Extract the [X, Y] coordinate from the center of the cell holding the provided text.  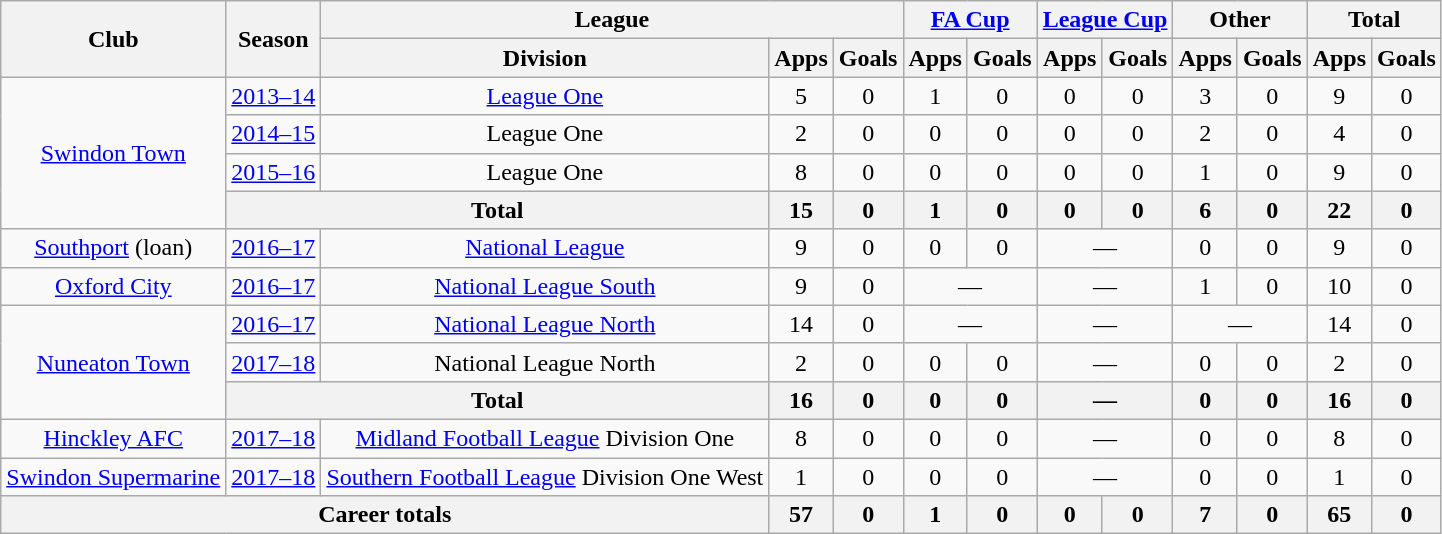
4 [1339, 134]
2015–16 [274, 172]
2013–14 [274, 96]
65 [1339, 515]
15 [801, 210]
League Cup [1105, 20]
Southern Football League Division One West [545, 477]
5 [801, 96]
2014–15 [274, 134]
10 [1339, 286]
National League South [545, 286]
Division [545, 58]
57 [801, 515]
FA Cup [970, 20]
Season [274, 39]
3 [1205, 96]
22 [1339, 210]
Club [114, 39]
Swindon Town [114, 153]
Southport (loan) [114, 248]
League [612, 20]
6 [1205, 210]
Other [1240, 20]
7 [1205, 515]
Hinckley AFC [114, 438]
National League [545, 248]
Career totals [385, 515]
Oxford City [114, 286]
Midland Football League Division One [545, 438]
Nuneaton Town [114, 362]
Swindon Supermarine [114, 477]
